From the cell containing the given text, extract its center point as [x, y] coordinate. 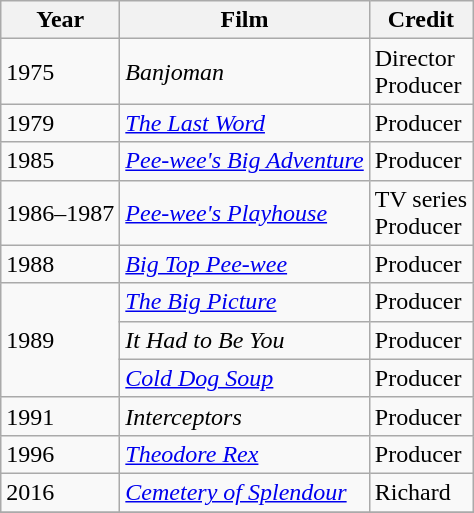
1989 [60, 340]
The Big Picture [244, 302]
Cold Dog Soup [244, 378]
Banjoman [244, 72]
DirectorProducer [420, 72]
TV seriesProducer [420, 212]
Film [244, 20]
2016 [60, 492]
1988 [60, 264]
Interceptors [244, 416]
1979 [60, 123]
Big Top Pee-wee [244, 264]
1975 [60, 72]
Credit [420, 20]
Pee-wee's Big Adventure [244, 161]
Theodore Rex [244, 454]
Richard [420, 492]
It Had to Be You [244, 340]
The Last Word [244, 123]
1985 [60, 161]
1996 [60, 454]
Year [60, 20]
1991 [60, 416]
1986–1987 [60, 212]
Pee-wee's Playhouse [244, 212]
Cemetery of Splendour [244, 492]
